For the text-containing cell, return its midpoint in (x, y) coordinate format. 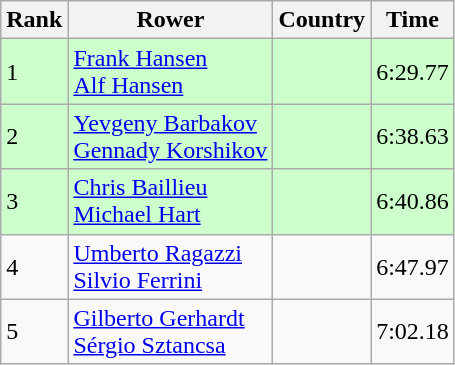
2 (34, 136)
4 (34, 266)
Umberto RagazziSilvio Ferrini (170, 266)
Gilberto GerhardtSérgio Sztancsa (170, 332)
Country (322, 20)
5 (34, 332)
1 (34, 72)
6:38.63 (413, 136)
7:02.18 (413, 332)
6:40.86 (413, 202)
Time (413, 20)
Rank (34, 20)
6:29.77 (413, 72)
Rower (170, 20)
6:47.97 (413, 266)
3 (34, 202)
Yevgeny BarbakovGennady Korshikov (170, 136)
Chris BaillieuMichael Hart (170, 202)
Frank HansenAlf Hansen (170, 72)
